Locate the cell with the specified text and output its (x, y) center coordinate. 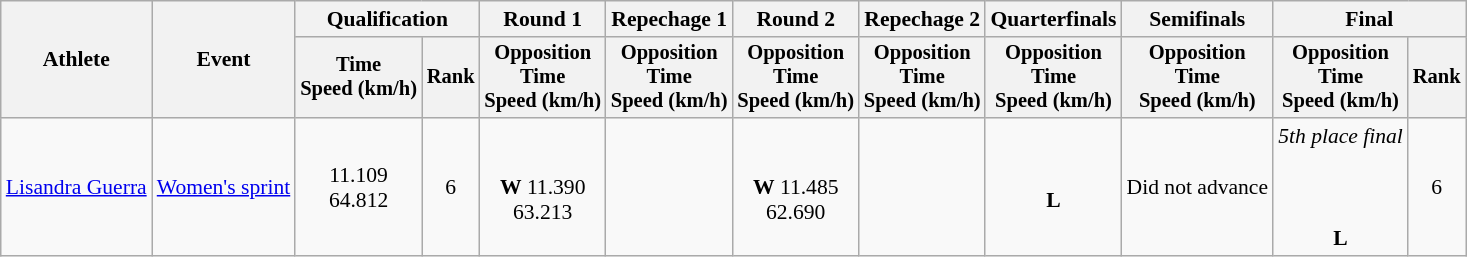
Athlete (76, 60)
W 11.48562.690 (796, 187)
Final (1369, 19)
Event (224, 60)
Repechage 1 (670, 19)
11.10964.812 (358, 187)
Repechage 2 (922, 19)
Did not advance (1198, 187)
TimeSpeed (km/h) (358, 78)
L (1053, 187)
5th place finalL (1340, 187)
Lisandra Guerra (76, 187)
W 11.39063.213 (542, 187)
Qualification (387, 19)
Round 1 (542, 19)
Quarterfinals (1053, 19)
Semifinals (1198, 19)
Women's sprint (224, 187)
Round 2 (796, 19)
